Search for the cell housing the specified text and yield its (X, Y) center coordinate. 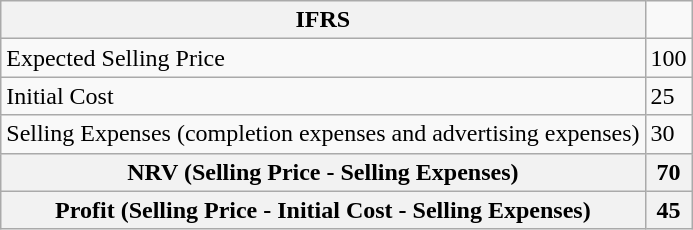
70 (668, 172)
NRV (Selling Price - Selling Expenses) (323, 172)
Profit (Selling Price - Initial Cost - Selling Expenses) (323, 210)
30 (668, 134)
45 (668, 210)
100 (668, 58)
Selling Expenses (completion expenses and advertising expenses) (323, 134)
Initial Cost (323, 96)
Expected Selling Price (323, 58)
25 (668, 96)
IFRS (323, 20)
